Search for the cell housing the specified text and yield its (x, y) center coordinate. 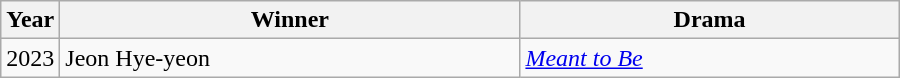
Meant to Be (710, 58)
Year (30, 20)
2023 (30, 58)
Jeon Hye-yeon (290, 58)
Winner (290, 20)
Drama (710, 20)
